Search for the cell housing the specified text and yield its (X, Y) center coordinate. 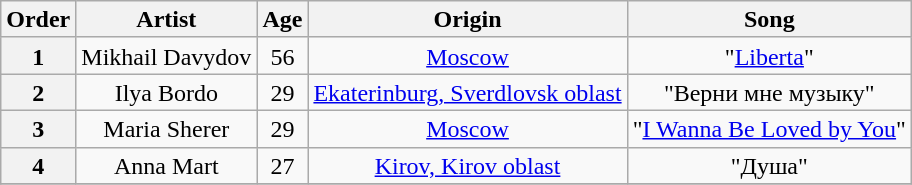
56 (282, 56)
1 (38, 56)
Age (282, 20)
"Liberta" (769, 56)
Song (769, 20)
Artist (166, 20)
Anna Mart (166, 166)
2 (38, 92)
Order (38, 20)
3 (38, 128)
Maria Sherer (166, 128)
27 (282, 166)
Ilya Bordo (166, 92)
"I Wanna Be Loved by You" (769, 128)
Ekaterinburg, Sverdlovsk oblast (468, 92)
Kirov, Kirov oblast (468, 166)
"Душа" (769, 166)
Origin (468, 20)
4 (38, 166)
"Верни мне музыку" (769, 92)
Mikhail Davydov (166, 56)
